For the text-containing cell, return its midpoint in (x, y) coordinate format. 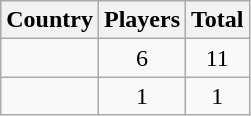
6 (142, 58)
11 (218, 58)
Players (142, 20)
Total (218, 20)
Country (50, 20)
